Scan for the cell matching the given text and deliver its (X, Y) coordinate at center. 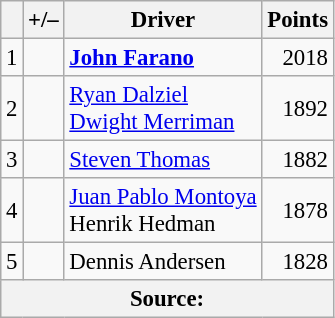
1892 (298, 108)
5 (12, 262)
2 (12, 108)
1828 (298, 262)
+/– (44, 20)
3 (12, 160)
Driver (163, 20)
1882 (298, 160)
Points (298, 20)
John Farano (163, 58)
Steven Thomas (163, 160)
Source: (168, 299)
2018 (298, 58)
1 (12, 58)
4 (12, 210)
Dennis Andersen (163, 262)
Juan Pablo Montoya Henrik Hedman (163, 210)
Ryan Dalziel Dwight Merriman (163, 108)
1878 (298, 210)
